From the cell containing the given text, extract its center point as (x, y) coordinate. 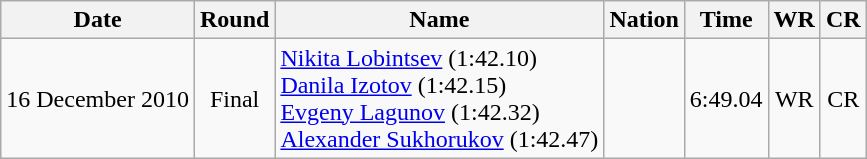
16 December 2010 (98, 98)
Nikita Lobintsev (1:42.10)Danila Izotov (1:42.15)Evgeny Lagunov (1:42.32)Alexander Sukhorukov (1:42.47) (440, 98)
Round (234, 20)
6:49.04 (726, 98)
Final (234, 98)
Time (726, 20)
Name (440, 20)
Nation (644, 20)
Date (98, 20)
